Identify which cell holds the provided text, then report its [x, y] central coordinate. 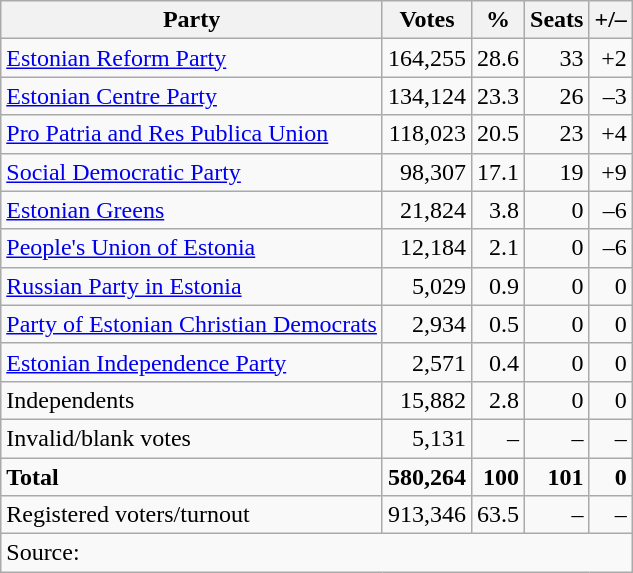
23.3 [498, 96]
101 [557, 477]
0.9 [498, 286]
19 [557, 172]
+/– [610, 20]
20.5 [498, 134]
913,346 [426, 515]
Votes [426, 20]
98,307 [426, 172]
Estonian Reform Party [192, 58]
134,124 [426, 96]
2.1 [498, 248]
Social Democratic Party [192, 172]
% [498, 20]
2.8 [498, 400]
12,184 [426, 248]
–3 [610, 96]
164,255 [426, 58]
+4 [610, 134]
21,824 [426, 210]
28.6 [498, 58]
Total [192, 477]
Estonian Centre Party [192, 96]
Registered voters/turnout [192, 515]
33 [557, 58]
Invalid/blank votes [192, 438]
+2 [610, 58]
2,571 [426, 362]
5,029 [426, 286]
3.8 [498, 210]
Independents [192, 400]
118,023 [426, 134]
Party [192, 20]
0.4 [498, 362]
15,882 [426, 400]
100 [498, 477]
Party of Estonian Christian Democrats [192, 324]
+9 [610, 172]
5,131 [426, 438]
Pro Patria and Res Publica Union [192, 134]
17.1 [498, 172]
Estonian Greens [192, 210]
580,264 [426, 477]
Seats [557, 20]
People's Union of Estonia [192, 248]
Estonian Independence Party [192, 362]
63.5 [498, 515]
Source: [317, 553]
Russian Party in Estonia [192, 286]
0.5 [498, 324]
23 [557, 134]
2,934 [426, 324]
26 [557, 96]
